Provide the [x, y] coordinate of the cell's center where the given text is located.  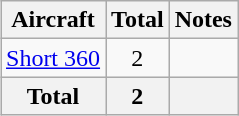
Short 360 [52, 58]
Aircraft [52, 20]
Notes [203, 20]
